Output the [x, y] coordinate of the center of the cell containing the given text.  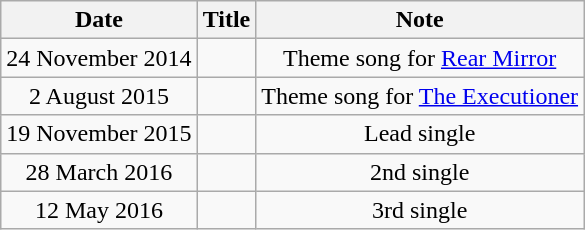
12 May 2016 [99, 210]
Lead single [420, 134]
28 March 2016 [99, 172]
24 November 2014 [99, 58]
Note [420, 20]
3rd single [420, 210]
2nd single [420, 172]
2 August 2015 [99, 96]
Theme song for Rear Mirror [420, 58]
19 November 2015 [99, 134]
Title [226, 20]
Theme song for The Executioner [420, 96]
Date [99, 20]
